Search for the cell housing the specified text and yield its (x, y) center coordinate. 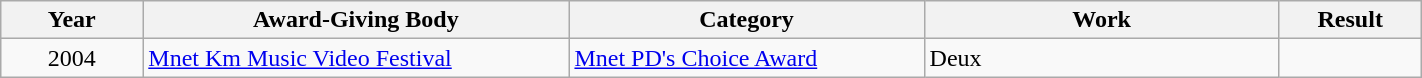
Award-Giving Body (356, 20)
Work (1102, 20)
Deux (1102, 58)
Category (746, 20)
Result (1350, 20)
Year (72, 20)
2004 (72, 58)
Mnet Km Music Video Festival (356, 58)
Mnet PD's Choice Award (746, 58)
